For the text-containing cell, return its midpoint in [X, Y] coordinate format. 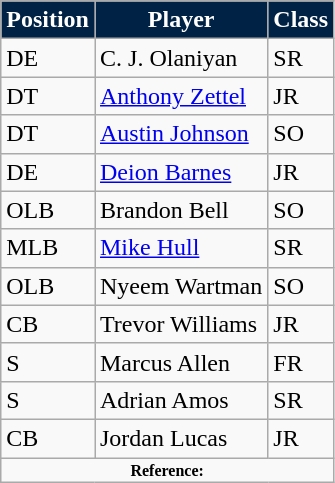
Adrian Amos [180, 400]
Position [48, 20]
FR [301, 362]
Anthony Zettel [180, 96]
MLB [48, 248]
Brandon Bell [180, 210]
Nyeem Wartman [180, 286]
Player [180, 20]
Class [301, 20]
Austin Johnson [180, 134]
Mike Hull [180, 248]
Marcus Allen [180, 362]
Trevor Williams [180, 324]
Reference: [168, 470]
C. J. Olaniyan [180, 58]
Deion Barnes [180, 172]
Jordan Lucas [180, 438]
